Locate the cell with the specified text and output its [x, y] center coordinate. 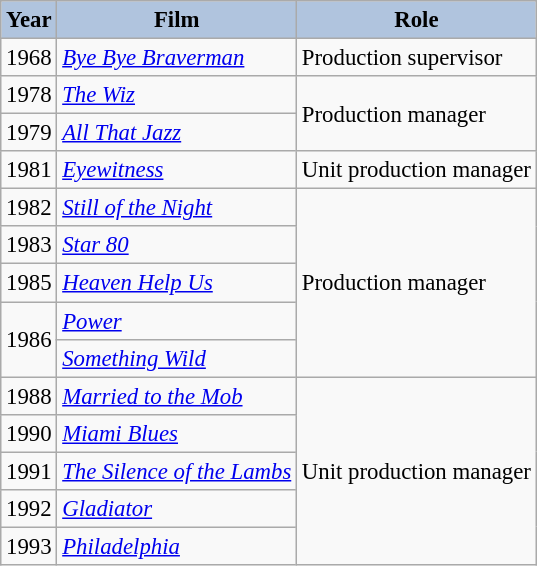
1991 [29, 471]
Philadelphia [177, 546]
1988 [29, 396]
Bye Bye Braverman [177, 58]
1983 [29, 245]
The Wiz [177, 95]
1990 [29, 433]
Power [177, 321]
Something Wild [177, 358]
All That Jazz [177, 133]
The Silence of the Lambs [177, 471]
1985 [29, 283]
Still of the Night [177, 208]
1993 [29, 546]
Role [417, 20]
Heaven Help Us [177, 283]
Film [177, 20]
Star 80 [177, 245]
1982 [29, 208]
Eyewitness [177, 170]
1979 [29, 133]
Gladiator [177, 509]
1968 [29, 58]
1992 [29, 509]
1986 [29, 340]
Miami Blues [177, 433]
Production supervisor [417, 58]
1981 [29, 170]
1978 [29, 95]
Year [29, 20]
Married to the Mob [177, 396]
